For the text-containing cell, return its midpoint in [X, Y] coordinate format. 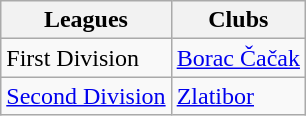
Zlatibor [238, 96]
Second Division [86, 96]
Leagues [86, 20]
First Division [86, 58]
Borac Čačak [238, 58]
Clubs [238, 20]
